Pinpoint the cell where the given text exists, returning its (X, Y) midpoint coordinate. 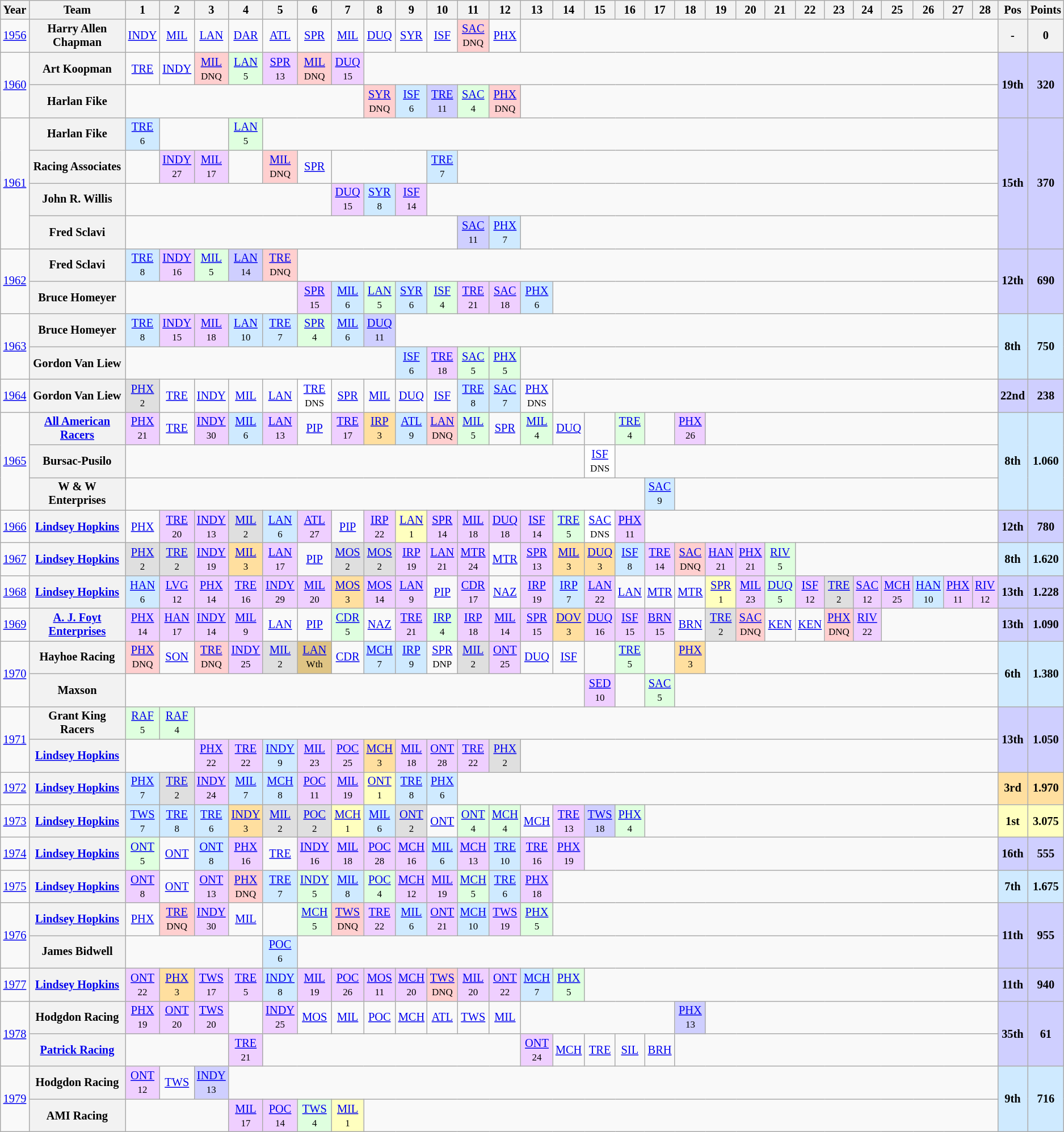
ISF4 (443, 297)
1.090 (1046, 625)
BRN15 (660, 625)
ONT1 (380, 788)
SAC4 (473, 101)
1961 (15, 183)
IRP18 (473, 625)
ONT25 (505, 657)
9th (1012, 1099)
1963 (15, 346)
780 (1046, 527)
DOV3 (569, 625)
1972 (15, 788)
LAN10 (246, 330)
6 (314, 10)
1977 (15, 984)
7th (1012, 886)
MCH16 (411, 853)
INDY3 (246, 821)
MIL9 (246, 625)
IRP7 (569, 592)
19 (721, 10)
LVG12 (177, 592)
Hayhoe Racing (77, 657)
LANDNQ (443, 428)
Points (1046, 10)
DUQ5 (780, 592)
INDY14 (211, 625)
INDY24 (211, 788)
LAN21 (443, 559)
750 (1046, 346)
POC14 (280, 1116)
Grant King Racers (77, 723)
SPR14 (443, 527)
PHX13 (690, 1017)
ISF8 (630, 559)
INDY19 (211, 559)
Racing Associates (77, 167)
1966 (15, 527)
1960 (15, 85)
320 (1046, 85)
MCH25 (897, 592)
SPRDNP (443, 657)
25 (897, 10)
James Bidwell (77, 952)
MIL8 (348, 886)
370 (1046, 183)
TWS17 (211, 984)
MIL1 (348, 1116)
SYRDNQ (380, 101)
MIL4 (537, 428)
POC4 (380, 886)
TWS19 (505, 919)
940 (1046, 984)
TRE14 (660, 559)
SAC18 (505, 297)
9 (411, 10)
TRE10 (505, 853)
15th (1012, 183)
TWS18 (600, 821)
ONT28 (443, 755)
POC25 (348, 755)
SACDNS (600, 527)
RAF5 (143, 723)
1968 (15, 592)
ONT13 (211, 886)
1.050 (1046, 739)
POC (380, 1017)
LAN17 (280, 559)
Year (15, 10)
1965 (15, 461)
SYR6 (411, 297)
CDR5 (348, 625)
ONT5 (143, 853)
TRE13 (569, 821)
HAN17 (177, 625)
SAC12 (867, 592)
22nd (1012, 395)
ONT21 (443, 919)
1.970 (1046, 788)
3rd (1012, 788)
SPR1 (721, 592)
TRE20 (177, 527)
SAC7 (505, 395)
MCH1 (348, 821)
MIL14 (505, 625)
IRP4 (443, 625)
10 (443, 10)
All American Racers (77, 428)
1979 (15, 1099)
IRP9 (411, 657)
DAR (246, 36)
RAF4 (177, 723)
MOS3 (348, 592)
Harry Allen Chapman (77, 36)
HAN21 (721, 559)
TWS7 (143, 821)
ATL27 (314, 527)
Patrick Racing (77, 1050)
IRP3 (380, 428)
MCH13 (473, 853)
1971 (15, 739)
ISF15 (630, 625)
MCH20 (411, 984)
INDY27 (177, 167)
RIV12 (985, 592)
TRE4 (630, 428)
POC26 (348, 984)
Maxson (77, 690)
MOS14 (380, 592)
7 (348, 10)
716 (1046, 1099)
1st (1012, 821)
22 (810, 10)
SYR (411, 36)
POC28 (380, 853)
INDY9 (280, 755)
DUQ11 (380, 330)
1.675 (1046, 886)
14 (569, 10)
Pos (1012, 10)
MTR24 (473, 559)
3.075 (1046, 821)
21 (780, 10)
SON (177, 657)
1964 (15, 395)
LAN22 (600, 592)
ONT4 (473, 821)
27 (958, 10)
PHXDNS (537, 395)
HAN6 (143, 592)
MCH12 (411, 886)
16 (630, 10)
1.380 (1046, 673)
BRN (690, 625)
Art Koopman (77, 69)
3 (211, 10)
TWS20 (211, 1017)
POC11 (314, 788)
BRH (660, 1050)
15 (600, 10)
SIL (630, 1050)
PHX16 (246, 853)
1970 (15, 673)
690 (1046, 281)
TRE17 (348, 428)
CDR (348, 657)
11 (473, 10)
ISFDNS (600, 461)
1.060 (1046, 461)
CDR17 (473, 592)
19th (1012, 85)
28 (985, 10)
INDY15 (177, 330)
ONT2 (411, 821)
INDY29 (280, 592)
RIV5 (780, 559)
POC6 (280, 952)
6th (1012, 673)
MCH4 (505, 821)
16th (1012, 853)
PHX22 (211, 755)
John R. Willis (77, 199)
IRP22 (380, 527)
555 (1046, 853)
INDY5 (314, 886)
HAN10 (928, 592)
MOS11 (380, 984)
- (1012, 36)
TREDNS (314, 395)
POC2 (314, 821)
23 (839, 10)
1978 (15, 1034)
1962 (15, 281)
61 (1046, 1034)
MIL7 (246, 788)
8 (380, 10)
LAN1 (411, 527)
1.620 (1046, 559)
26 (928, 10)
INDY8 (280, 984)
24 (867, 10)
TRE11 (443, 101)
RIV22 (867, 625)
SYR8 (380, 199)
ISF12 (810, 592)
ONT20 (177, 1017)
5 (280, 10)
DUQ18 (505, 527)
1975 (15, 886)
1973 (15, 821)
LAN6 (280, 527)
35th (1012, 1034)
1976 (15, 935)
1956 (15, 36)
PHX18 (537, 886)
13 (537, 10)
4 (246, 10)
W & W Enterprises (77, 494)
1967 (15, 559)
DUQ3 (600, 559)
SAC11 (473, 232)
Team (77, 10)
238 (1046, 395)
SPR4 (314, 330)
LAN14 (246, 265)
LAN13 (280, 428)
SAC9 (660, 494)
MOS (314, 1017)
1974 (15, 853)
TWS4 (314, 1116)
12 (505, 10)
ONT12 (143, 1083)
MCH8 (280, 788)
1 (143, 10)
TRE18 (443, 363)
DUQ16 (600, 625)
17 (660, 10)
PHX4 (630, 821)
1969 (15, 625)
ATL9 (411, 428)
LANWth (314, 657)
PHX26 (690, 428)
LAN9 (411, 592)
0 (1046, 36)
SED10 (600, 690)
955 (1046, 935)
Bursac-Pusilo (77, 461)
1.228 (1046, 592)
20 (750, 10)
2 (177, 10)
A. J. Foyt Enterprises (77, 625)
ONT24 (537, 1050)
AMI Racing (77, 1116)
MCH10 (473, 919)
18 (690, 10)
MCH3 (380, 755)
